Determine the (X, Y) coordinate at the center of the cell enclosing the given text.  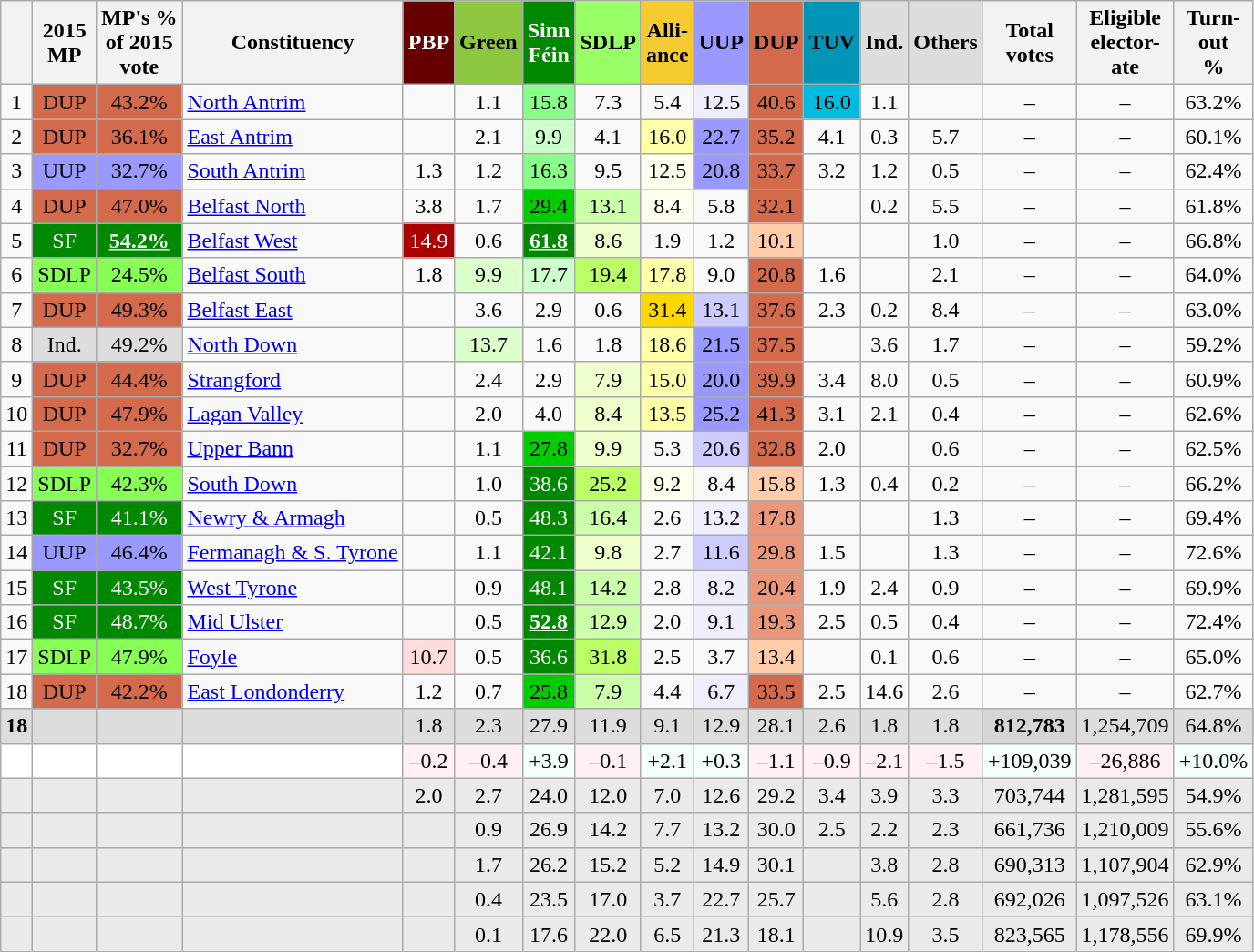
46.4% (139, 553)
38.6 (549, 484)
37.6 (776, 310)
17.6 (549, 934)
9 (16, 379)
1.5 (832, 553)
–1.5 (946, 761)
43.2% (139, 102)
63.0% (1214, 310)
60.9% (1214, 379)
5.5 (946, 206)
23.5 (549, 899)
–0.1 (608, 761)
2 (16, 137)
16.4 (608, 518)
Newry & Armagh (293, 518)
1 (16, 102)
+2.1 (667, 761)
29.2 (776, 795)
812,783 (1030, 726)
10 (16, 414)
15.0 (667, 379)
5.7 (946, 137)
6.7 (721, 691)
5.6 (884, 899)
North Down (293, 344)
21.3 (721, 934)
PBP (428, 43)
30.1 (776, 865)
13.4 (776, 657)
1,107,904 (1125, 865)
8.0 (884, 379)
5.4 (667, 102)
3.2 (832, 171)
20.6 (721, 448)
TUV (832, 43)
823,565 (1030, 934)
24.0 (549, 795)
63.1% (1214, 899)
9.0 (721, 275)
Belfast East (293, 310)
Green (488, 43)
Strangford (293, 379)
66.2% (1214, 484)
4.0 (549, 414)
8.6 (608, 241)
+0.3 (721, 761)
16.3 (549, 171)
41.1% (139, 518)
11.9 (608, 726)
17.7 (549, 275)
1,254,709 (1125, 726)
12.6 (721, 795)
7.3 (608, 102)
36.1% (139, 137)
–0.9 (832, 761)
3.3 (946, 795)
13.5 (667, 414)
Foyle (293, 657)
44.4% (139, 379)
1,210,009 (1125, 830)
54.2% (139, 241)
1,178,556 (1125, 934)
4.4 (667, 691)
61.8% (1214, 206)
42.3% (139, 484)
20.0 (721, 379)
47.0% (139, 206)
31.8 (608, 657)
48.1 (549, 588)
11.6 (721, 553)
–1.1 (776, 761)
17.0 (608, 899)
64.8% (1214, 726)
14.6 (884, 691)
72.4% (1214, 622)
7.7 (667, 830)
0.3 (884, 137)
6.5 (667, 934)
East Londonderry (293, 691)
10.1 (776, 241)
48.3 (549, 518)
17 (16, 657)
East Antrim (293, 137)
55.6% (1214, 830)
64.0% (1214, 275)
69.4% (1214, 518)
Fermanagh & S. Tyrone (293, 553)
–26,886 (1125, 761)
26.2 (549, 865)
9.5 (608, 171)
1,097,526 (1125, 899)
5.8 (721, 206)
52.8 (549, 622)
2.2 (884, 830)
5 (16, 241)
12.0 (608, 795)
12 (16, 484)
36.6 (549, 657)
3 (16, 171)
South Down (293, 484)
49.2% (139, 344)
19.3 (776, 622)
28.1 (776, 726)
Upper Bann (293, 448)
66.8% (1214, 241)
41.3 (776, 414)
Belfast West (293, 241)
11 (16, 448)
Constituency (293, 43)
48.7% (139, 622)
20.4 (776, 588)
Lagan Valley (293, 414)
25.8 (549, 691)
South Antrim (293, 171)
10.7 (428, 657)
+10.0% (1214, 761)
32.8 (776, 448)
18.1 (776, 934)
+3.9 (549, 761)
27.8 (549, 448)
65.0% (1214, 657)
62.6% (1214, 414)
60.1% (1214, 137)
6 (16, 275)
7.0 (667, 795)
63.2% (1214, 102)
32.1 (776, 206)
690,313 (1030, 865)
59.2% (1214, 344)
26.9 (549, 830)
2015 MP (65, 43)
21.5 (721, 344)
22.0 (608, 934)
Mid Ulster (293, 622)
62.5% (1214, 448)
15.2 (608, 865)
62.4% (1214, 171)
15 (16, 588)
SinnFéin (549, 43)
27.9 (549, 726)
13.7 (488, 344)
33.7 (776, 171)
North Antrim (293, 102)
9.8 (608, 553)
3.1 (832, 414)
35.2 (776, 137)
29.4 (549, 206)
39.9 (776, 379)
42.1 (549, 553)
14 (16, 553)
+109,039 (1030, 761)
1,281,595 (1125, 795)
8.2 (721, 588)
Others (946, 43)
Belfast South (293, 275)
8 (16, 344)
West Tyrone (293, 588)
62.9% (1214, 865)
9.2 (667, 484)
–0.4 (488, 761)
10.9 (884, 934)
3.5 (946, 934)
Turn-out % (1214, 43)
4 (16, 206)
3.9 (884, 795)
61.8 (549, 241)
13 (16, 518)
MP's % of 2015 vote (139, 43)
5.3 (667, 448)
692,026 (1030, 899)
19.4 (608, 275)
–2.1 (884, 761)
49.3% (139, 310)
72.6% (1214, 553)
42.2% (139, 691)
30.0 (776, 830)
Belfast North (293, 206)
Totalvotes (1030, 43)
31.4 (667, 310)
Alli-ance (667, 43)
62.7% (1214, 691)
0.7 (488, 691)
5.2 (667, 865)
18.6 (667, 344)
24.5% (139, 275)
–0.2 (428, 761)
54.9% (1214, 795)
Eligibleelector-ate (1125, 43)
29.8 (776, 553)
40.6 (776, 102)
703,744 (1030, 795)
33.5 (776, 691)
37.5 (776, 344)
661,736 (1030, 830)
16 (16, 622)
43.5% (139, 588)
7 (16, 310)
25.7 (776, 899)
